Detect which cell encompasses the target text, then output its (X, Y) center coordinate. 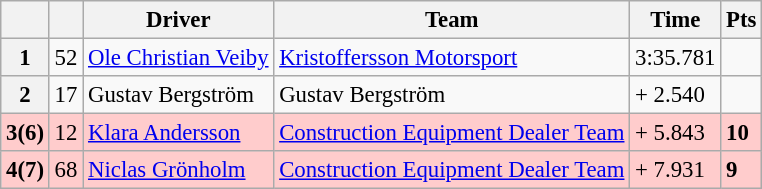
4(7) (26, 170)
2 (26, 95)
Niclas Grönholm (178, 170)
68 (66, 170)
+ 2.540 (676, 95)
+ 7.931 (676, 170)
10 (742, 133)
Ole Christian Veiby (178, 58)
3(6) (26, 133)
Time (676, 20)
12 (66, 133)
Klara Andersson (178, 133)
17 (66, 95)
3:35.781 (676, 58)
52 (66, 58)
Pts (742, 20)
Driver (178, 20)
9 (742, 170)
Kristoffersson Motorsport (452, 58)
+ 5.843 (676, 133)
1 (26, 58)
Team (452, 20)
